Identify which cell holds the provided text, then report its (x, y) central coordinate. 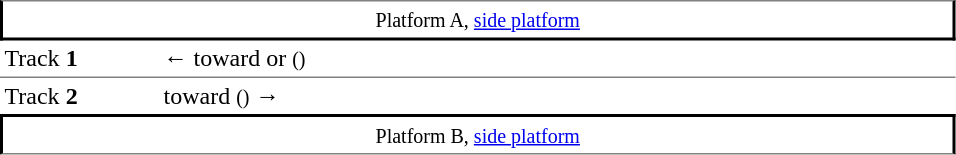
← toward or () (557, 59)
Track 2 (80, 96)
Platform A, side platform (478, 20)
Track 1 (80, 59)
Platform B, side platform (478, 134)
toward () → (557, 96)
